Find where the given text appears and provide that cell's center as (x, y) coordinate. 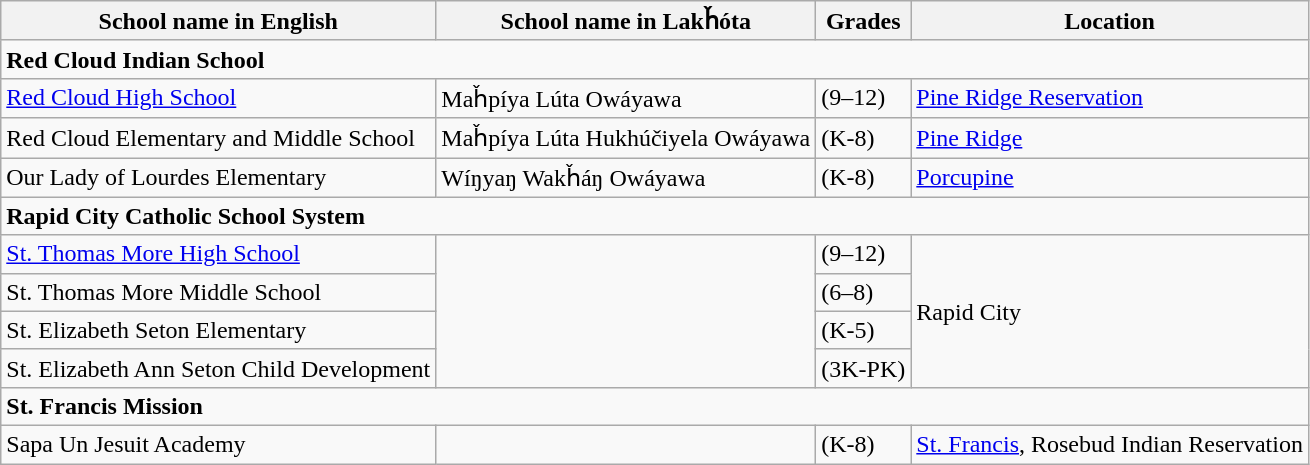
School name in English (218, 21)
Rapid City (1110, 311)
St. Thomas More Middle School (218, 292)
(3K-PK) (864, 368)
Red Cloud Elementary and Middle School (218, 138)
Porcupine (1110, 178)
Red Cloud High School (218, 98)
St. Francis, Rosebud Indian Reservation (1110, 444)
Wíŋyaŋ Wakȟáŋ Owáyawa (626, 178)
Grades (864, 21)
St. Thomas More High School (218, 254)
(K-5) (864, 330)
St. Elizabeth Seton Elementary (218, 330)
Our Lady of Lourdes Elementary (218, 178)
Maȟpíya Lúta Owáyawa (626, 98)
Pine Ridge (1110, 138)
Red Cloud Indian School (655, 59)
Maȟpíya Lúta Hukhúčiyela Owáyawa (626, 138)
Rapid City Catholic School System (655, 216)
St. Elizabeth Ann Seton Child Development (218, 368)
St. Francis Mission (655, 406)
School name in Lakȟóta (626, 21)
(6–8) (864, 292)
Pine Ridge Reservation (1110, 98)
Location (1110, 21)
Sapa Un Jesuit Academy (218, 444)
